Return [x, y] of the center of cell containing provided text 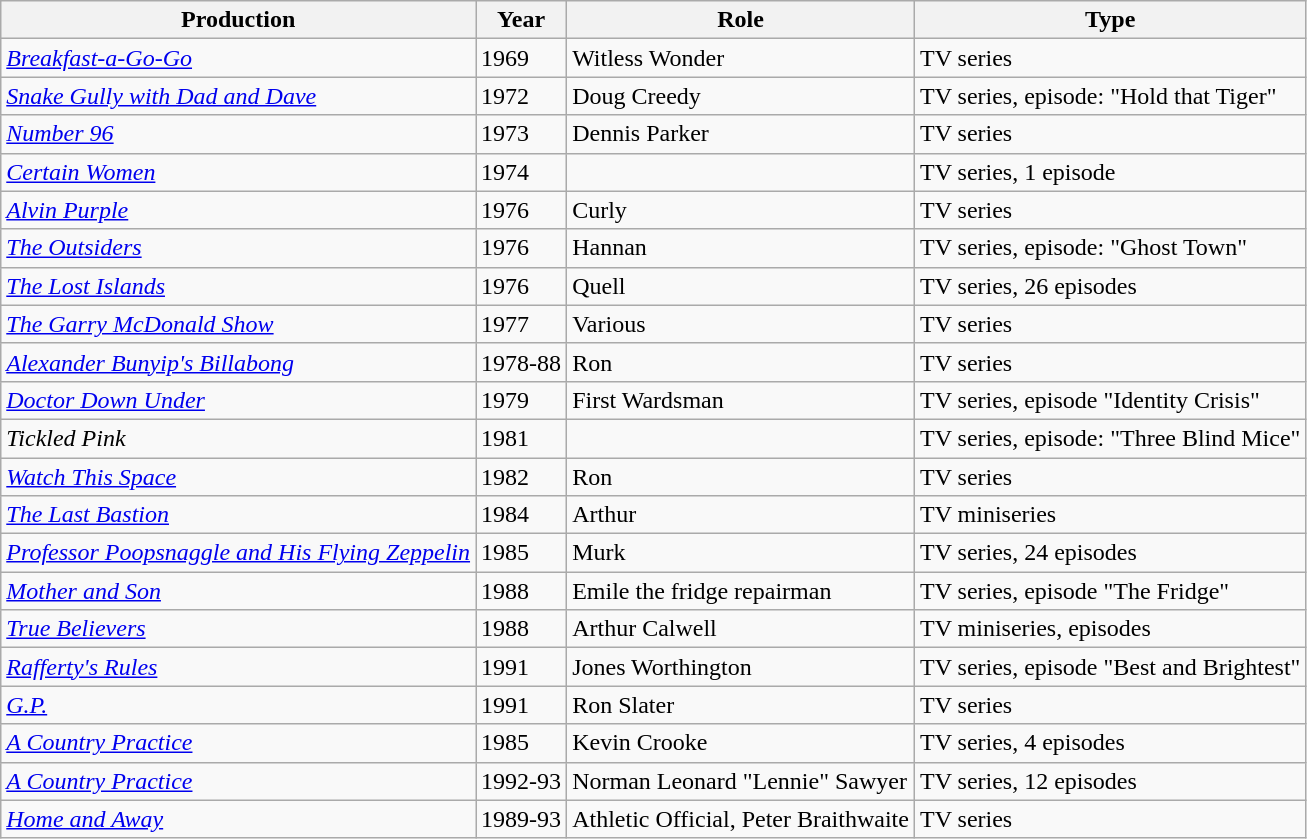
1974 [522, 172]
Watch This Space [238, 477]
Doctor Down Under [238, 400]
1978-88 [522, 362]
1972 [522, 96]
1977 [522, 324]
The Outsiders [238, 248]
TV series, 12 episodes [1110, 781]
1969 [522, 58]
Arthur [741, 515]
1973 [522, 134]
TV series, episode "The Fridge" [1110, 591]
True Believers [238, 629]
TV miniseries, episodes [1110, 629]
Emile the fridge repairman [741, 591]
Doug Creedy [741, 96]
TV series, 26 episodes [1110, 286]
1979 [522, 400]
Number 96 [238, 134]
TV series, episode "Best and Brightest" [1110, 667]
The Garry McDonald Show [238, 324]
Breakfast-a-Go-Go [238, 58]
Kevin Crooke [741, 743]
Mother and Son [238, 591]
First Wardsman [741, 400]
Murk [741, 553]
1981 [522, 438]
Hannan [741, 248]
Ron Slater [741, 705]
TV series, 4 episodes [1110, 743]
TV series, 1 episode [1110, 172]
Witless Wonder [741, 58]
Jones Worthington [741, 667]
The Last Bastion [238, 515]
Arthur Calwell [741, 629]
Tickled Pink [238, 438]
Professor Poopsnaggle and His Flying Zeppelin [238, 553]
Certain Women [238, 172]
1992-93 [522, 781]
1982 [522, 477]
The Lost Islands [238, 286]
Rafferty's Rules [238, 667]
Year [522, 20]
TV series, episode: "Three Blind Mice" [1110, 438]
TV miniseries [1110, 515]
Dennis Parker [741, 134]
Curly [741, 210]
Type [1110, 20]
Production [238, 20]
Alexander Bunyip's Billabong [238, 362]
Athletic Official, Peter Braithwaite [741, 819]
TV series, episode "Identity Crisis" [1110, 400]
TV series, episode: "Ghost Town" [1110, 248]
1989-93 [522, 819]
G.P. [238, 705]
Norman Leonard "Lennie" Sawyer [741, 781]
Role [741, 20]
Various [741, 324]
1984 [522, 515]
Alvin Purple [238, 210]
TV series, 24 episodes [1110, 553]
Quell [741, 286]
Home and Away [238, 819]
Snake Gully with Dad and Dave [238, 96]
TV series, episode: "Hold that Tiger" [1110, 96]
